Capture the cell that displays the provided text and extract its (X, Y) central coordinate. 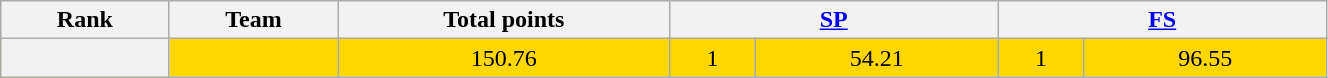
FS (1162, 20)
96.55 (1206, 58)
Total points (504, 20)
Rank (85, 20)
150.76 (504, 58)
SP (834, 20)
Team (254, 20)
54.21 (876, 58)
